Pinpoint the cell where the given text exists, returning its (X, Y) midpoint coordinate. 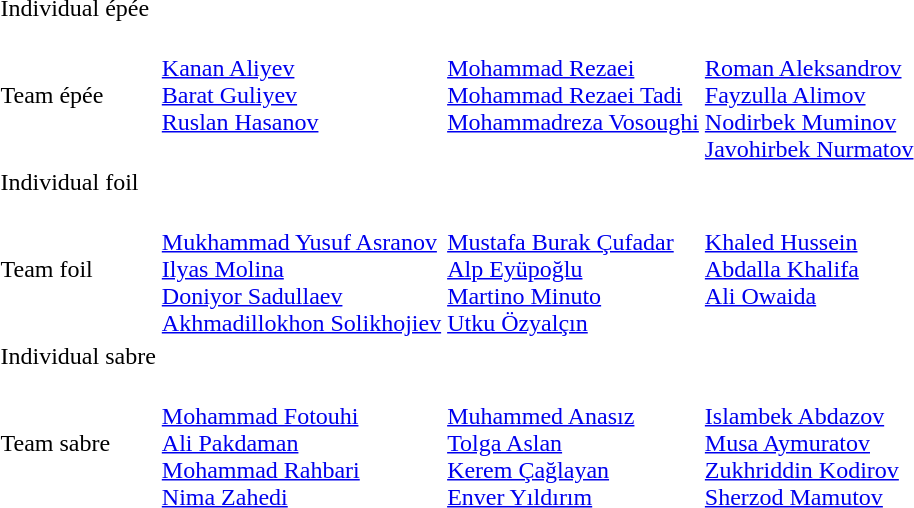
Kanan AliyevBarat GuliyevRuslan Hasanov (301, 95)
Mustafa Burak ÇufadarAlp EyüpoğluMartino MinutoUtku Özyalçın (574, 269)
Mohammad RezaeiMohammad Rezaei TadiMohammadreza Vosoughi (574, 95)
Mukhammad Yusuf AsranovIlyas MolinaDoniyor SadullaevAkhmadillokhon Solikhojiev (301, 269)
